Capture the cell that displays the provided text and extract its [x, y] central coordinate. 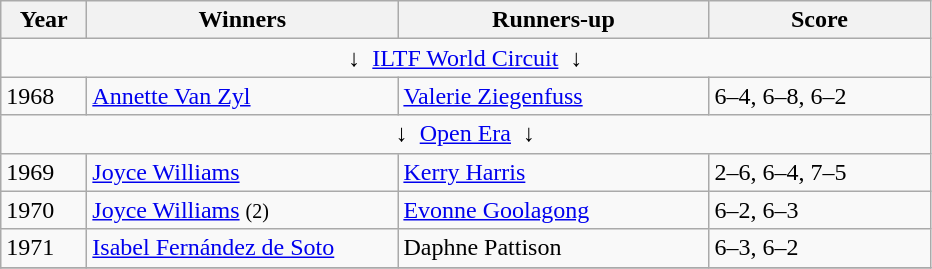
Valerie Ziegenfuss [554, 96]
6–2, 6–3 [820, 210]
Kerry Harris [554, 172]
6–4, 6–8, 6–2 [820, 96]
6–3, 6–2 [820, 248]
Year [44, 20]
1969 [44, 172]
↓ ILTF World Circuit ↓ [466, 58]
Runners-up [554, 20]
Joyce Williams (2) [242, 210]
2–6, 6–4, 7–5 [820, 172]
Evonne Goolagong [554, 210]
Annette Van Zyl [242, 96]
Daphne Pattison [554, 248]
Joyce Williams [242, 172]
1968 [44, 96]
↓ Open Era ↓ [466, 134]
Winners [242, 20]
Score [820, 20]
1971 [44, 248]
Isabel Fernández de Soto [242, 248]
1970 [44, 210]
